Return the (X, Y) coordinate for the center point of the cell that contains the specified text.  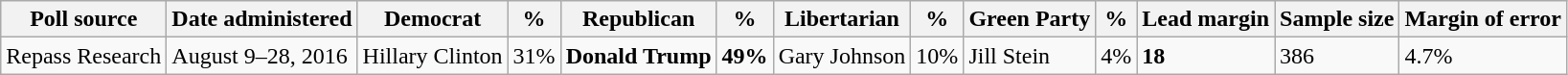
Libertarian (842, 19)
Democrat (433, 19)
Date administered (262, 19)
August 9–28, 2016 (262, 56)
Lead margin (1206, 19)
Donald Trump (638, 56)
Repass Research (84, 56)
4.7% (1483, 56)
Poll source (84, 19)
4% (1117, 56)
49% (745, 56)
Gary Johnson (842, 56)
Republican (638, 19)
18 (1206, 56)
10% (937, 56)
Jill Stein (1030, 56)
386 (1337, 56)
Sample size (1337, 19)
Margin of error (1483, 19)
31% (534, 56)
Green Party (1030, 19)
Hillary Clinton (433, 56)
